Pinpoint the cell where the given text exists, returning its (X, Y) midpoint coordinate. 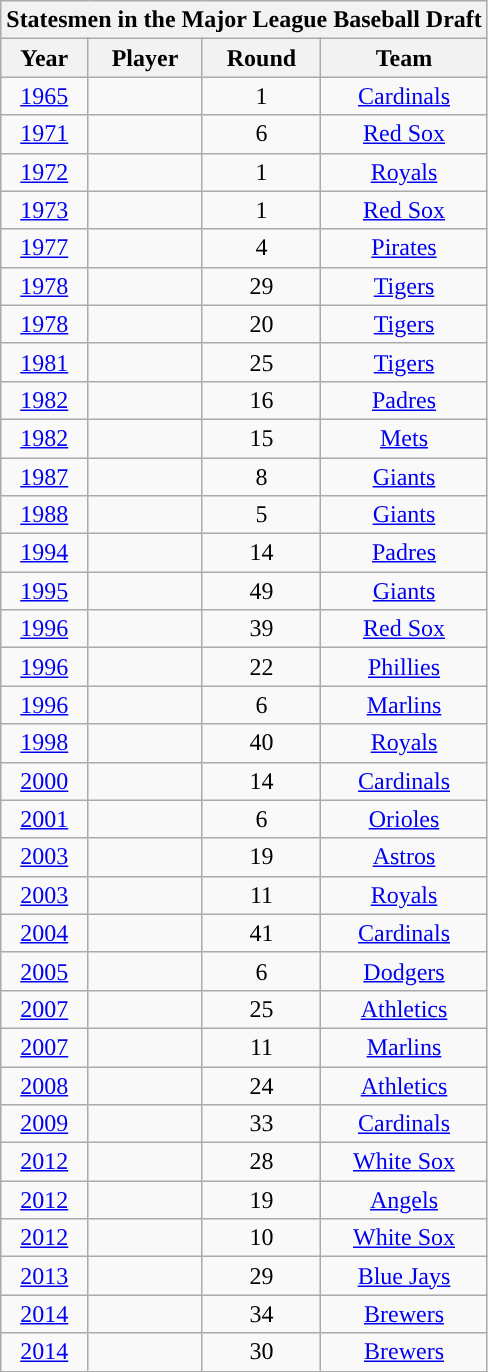
24 (261, 1085)
Orioles (404, 819)
Blue Jays (404, 1276)
1965 (44, 96)
15 (261, 438)
Team (404, 58)
2008 (44, 1085)
Dodgers (404, 971)
22 (261, 667)
1995 (44, 591)
30 (261, 1352)
41 (261, 933)
1977 (44, 248)
1998 (44, 743)
2000 (44, 781)
Year (44, 58)
1987 (44, 477)
39 (261, 629)
5 (261, 515)
8 (261, 477)
1988 (44, 515)
16 (261, 400)
2009 (44, 1124)
Statesmen in the Major League Baseball Draft (244, 20)
1973 (44, 210)
1981 (44, 362)
Astros (404, 857)
Mets (404, 438)
28 (261, 1162)
1971 (44, 134)
33 (261, 1124)
4 (261, 248)
2004 (44, 933)
2001 (44, 819)
34 (261, 1314)
10 (261, 1238)
2005 (44, 971)
2013 (44, 1276)
Angels (404, 1200)
Phillies (404, 667)
20 (261, 324)
40 (261, 743)
1972 (44, 172)
Pirates (404, 248)
Player (145, 58)
Round (261, 58)
1994 (44, 553)
49 (261, 591)
